Extract the (x, y) coordinate from the center of the cell holding the provided text.  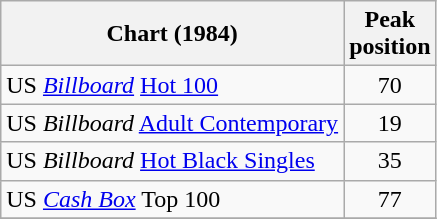
US Billboard Hot Black Singles (172, 161)
70 (390, 85)
US Cash Box Top 100 (172, 199)
19 (390, 123)
Peakposition (390, 34)
77 (390, 199)
Chart (1984) (172, 34)
US Billboard Adult Contemporary (172, 123)
US Billboard Hot 100 (172, 85)
35 (390, 161)
